Return the [X, Y] coordinate for the center point of the cell that contains the specified text.  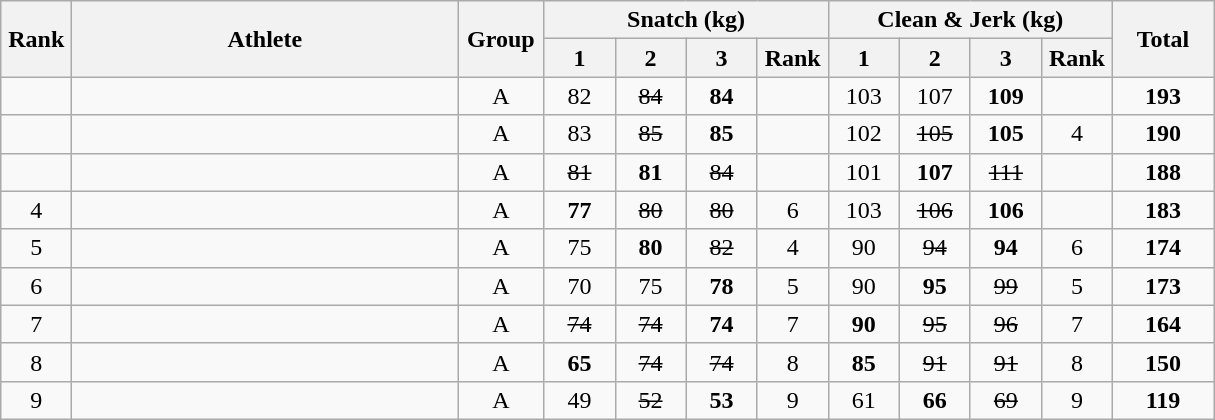
96 [1006, 324]
77 [580, 210]
Snatch (kg) [686, 20]
190 [1162, 134]
70 [580, 286]
173 [1162, 286]
111 [1006, 172]
83 [580, 134]
Group [501, 39]
66 [934, 400]
109 [1006, 96]
61 [864, 400]
193 [1162, 96]
101 [864, 172]
Athlete [265, 39]
164 [1162, 324]
188 [1162, 172]
150 [1162, 362]
53 [722, 400]
49 [580, 400]
102 [864, 134]
183 [1162, 210]
99 [1006, 286]
Total [1162, 39]
52 [650, 400]
119 [1162, 400]
174 [1162, 248]
69 [1006, 400]
65 [580, 362]
Clean & Jerk (kg) [970, 20]
78 [722, 286]
